Provide the [x, y] coordinate of the cell's center where the given text is located.  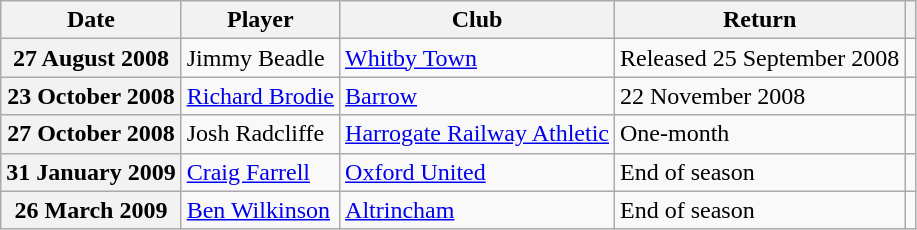
Jimmy Beadle [260, 58]
Club [478, 20]
Altrincham [478, 210]
Craig Farrell [260, 172]
22 November 2008 [760, 96]
Oxford United [478, 172]
Date [91, 20]
One-month [760, 134]
Josh Radcliffe [260, 134]
27 August 2008 [91, 58]
Return [760, 20]
27 October 2008 [91, 134]
26 March 2009 [91, 210]
Ben Wilkinson [260, 210]
Player [260, 20]
23 October 2008 [91, 96]
Released 25 September 2008 [760, 58]
Harrogate Railway Athletic [478, 134]
Barrow [478, 96]
Whitby Town [478, 58]
31 January 2009 [91, 172]
Richard Brodie [260, 96]
